Capture the cell that displays the provided text and extract its [x, y] central coordinate. 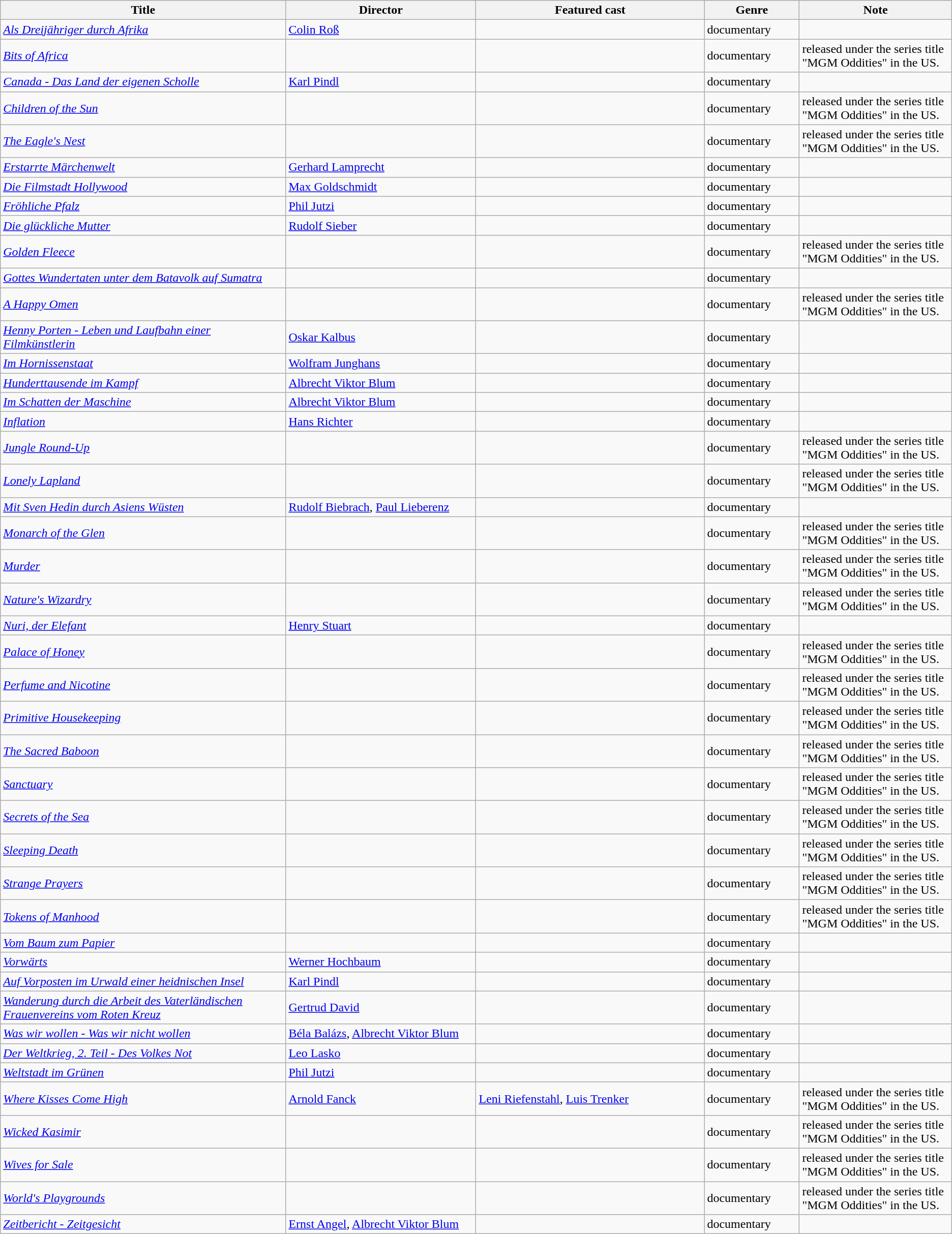
Palace of Honey [143, 652]
Featured cast [590, 10]
Wives for Sale [143, 1164]
Rudolf Biebrach, Paul Lieberenz [381, 507]
Die glückliche Mutter [143, 225]
Rudolf Sieber [381, 225]
Note [876, 10]
Erstarrte Märchenwelt [143, 167]
Nature's Wizardry [143, 599]
Im Hornissenstaat [143, 364]
Strange Prayers [143, 884]
Henny Porten - Leben und Laufbahn einer Filmkünstlerin [143, 338]
Tokens of Manhood [143, 916]
Wolfram Junghans [381, 364]
Inflation [143, 422]
Max Goldschmidt [381, 187]
Der Weltkrieg, 2. Teil - Des Volkes Not [143, 1053]
Secrets of the Sea [143, 818]
Bits of Africa [143, 56]
Als Dreijähriger durch Afrika [143, 29]
Leo Lasko [381, 1053]
Was wir wollen - Was wir nicht wollen [143, 1034]
Vom Baum zum Papier [143, 943]
Wanderung durch die Arbeit des Vaterländischen Frauenvereins vom Roten Kreuz [143, 1008]
Title [143, 10]
Ernst Angel, Albrecht Viktor Blum [381, 1224]
Vorwärts [143, 962]
The Sacred Baboon [143, 750]
Weltstadt im Grünen [143, 1072]
Hunderttausende im Kampf [143, 383]
World's Playgrounds [143, 1198]
Oskar Kalbus [381, 338]
Children of the Sun [143, 108]
Fröhliche Pfalz [143, 206]
Gertrud David [381, 1008]
Werner Hochbaum [381, 962]
Henry Stuart [381, 625]
Gerhard Lamprecht [381, 167]
Murder [143, 566]
Wicked Kasimir [143, 1132]
Colin Roß [381, 29]
Gottes Wundertaten unter dem Batavolk auf Sumatra [143, 278]
Primitive Housekeeping [143, 718]
The Eagle's Nest [143, 141]
Where Kisses Come High [143, 1098]
Béla Balázs, Albrecht Viktor Blum [381, 1034]
Hans Richter [381, 422]
Zeitbericht - Zeitgesicht [143, 1224]
Jungle Round-Up [143, 447]
Sanctuary [143, 784]
Golden Fleece [143, 251]
Lonely Lapland [143, 481]
Leni Riefenstahl, Luis Trenker [590, 1098]
Genre [752, 10]
Nuri, der Elefant [143, 625]
Auf Vorposten im Urwald einer heidnischen Insel [143, 981]
Perfume and Nicotine [143, 684]
Sleeping Death [143, 850]
Canada - Das Land der eigenen Scholle [143, 82]
Arnold Fanck [381, 1098]
Monarch of the Glen [143, 533]
Die Filmstadt Hollywood [143, 187]
Director [381, 10]
Im Schatten der Maschine [143, 402]
Mit Sven Hedin durch Asiens Wüsten [143, 507]
A Happy Omen [143, 304]
